Search for the cell housing the specified text and yield its [X, Y] center coordinate. 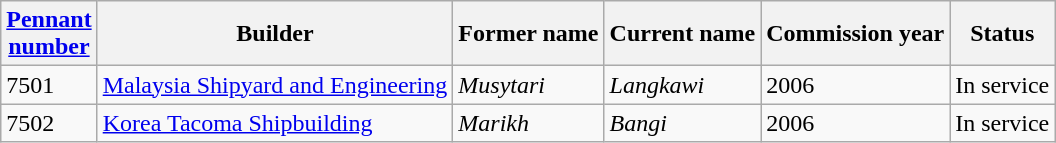
Bangi [682, 123]
Current name [682, 34]
Former name [528, 34]
Langkawi [682, 85]
Korea Tacoma Shipbuilding [275, 123]
7502 [49, 123]
Marikh [528, 123]
Commission year [856, 34]
Pennantnumber [49, 34]
Builder [275, 34]
Musytari [528, 85]
7501 [49, 85]
Status [1002, 34]
Malaysia Shipyard and Engineering [275, 85]
